Capture the cell that displays the provided text and extract its (x, y) central coordinate. 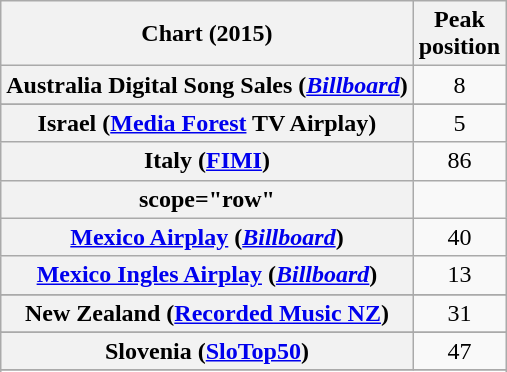
Mexico Airplay (Billboard) (207, 237)
Italy (FIMI) (207, 161)
40 (459, 237)
5 (459, 123)
Chart (2015) (207, 34)
8 (459, 85)
Peakposition (459, 34)
New Zealand (Recorded Music NZ) (207, 313)
31 (459, 313)
47 (459, 351)
13 (459, 275)
Australia Digital Song Sales (Billboard) (207, 85)
Slovenia (SloTop50) (207, 351)
86 (459, 161)
scope="row" (207, 199)
Israel (Media Forest TV Airplay) (207, 123)
Mexico Ingles Airplay (Billboard) (207, 275)
